Output the [x, y] coordinate of the center of the cell containing the given text.  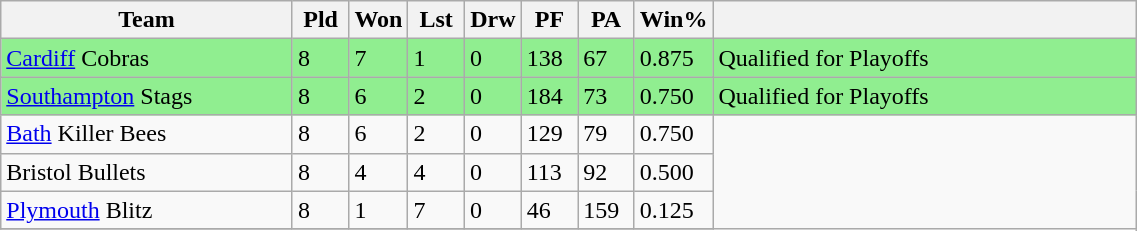
138 [550, 58]
184 [550, 96]
46 [550, 210]
67 [606, 58]
Bristol Bullets [147, 172]
0.500 [674, 172]
Team [147, 20]
129 [550, 134]
73 [606, 96]
Won [378, 20]
Southampton Stags [147, 96]
92 [606, 172]
113 [550, 172]
Lst [436, 20]
Cardiff Cobras [147, 58]
79 [606, 134]
0.875 [674, 58]
Plymouth Blitz [147, 210]
Pld [320, 20]
PA [606, 20]
159 [606, 210]
PF [550, 20]
Win% [674, 20]
Drw [492, 20]
0.125 [674, 210]
Bath Killer Bees [147, 134]
